For the text-containing cell, return its midpoint in (x, y) coordinate format. 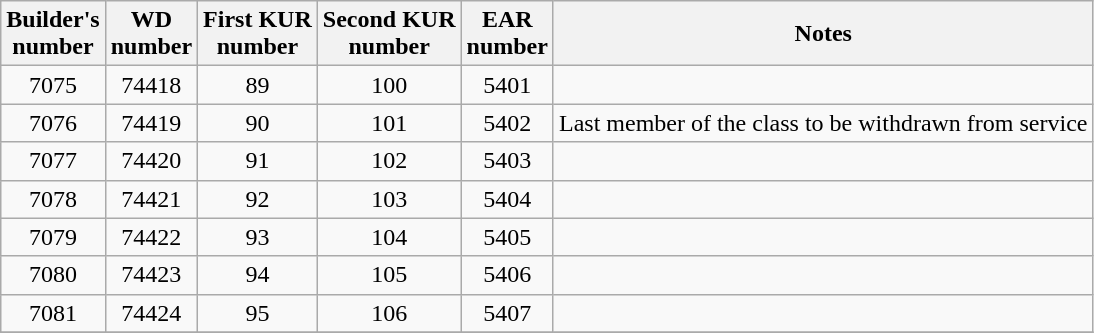
Notes (823, 34)
74423 (151, 275)
5405 (507, 237)
74420 (151, 161)
103 (389, 199)
7079 (53, 237)
90 (258, 123)
7078 (53, 199)
106 (389, 313)
74424 (151, 313)
89 (258, 85)
7076 (53, 123)
Last member of the class to be withdrawn from service (823, 123)
5401 (507, 85)
7080 (53, 275)
7075 (53, 85)
102 (389, 161)
91 (258, 161)
WDnumber (151, 34)
74422 (151, 237)
Second KURnumber (389, 34)
104 (389, 237)
93 (258, 237)
Builder'snumber (53, 34)
101 (389, 123)
5406 (507, 275)
100 (389, 85)
5402 (507, 123)
95 (258, 313)
5404 (507, 199)
7077 (53, 161)
105 (389, 275)
EARnumber (507, 34)
First KURnumber (258, 34)
74419 (151, 123)
5407 (507, 313)
92 (258, 199)
5403 (507, 161)
94 (258, 275)
74421 (151, 199)
74418 (151, 85)
7081 (53, 313)
